Return [x, y] of the center of cell containing provided text 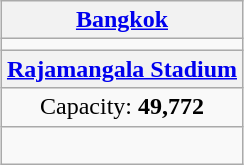
Rajamangala Stadium [122, 69]
Bangkok [122, 20]
Capacity: 49,772 [122, 107]
